Provide the (X, Y) coordinate of the cell's center where the given text is located.  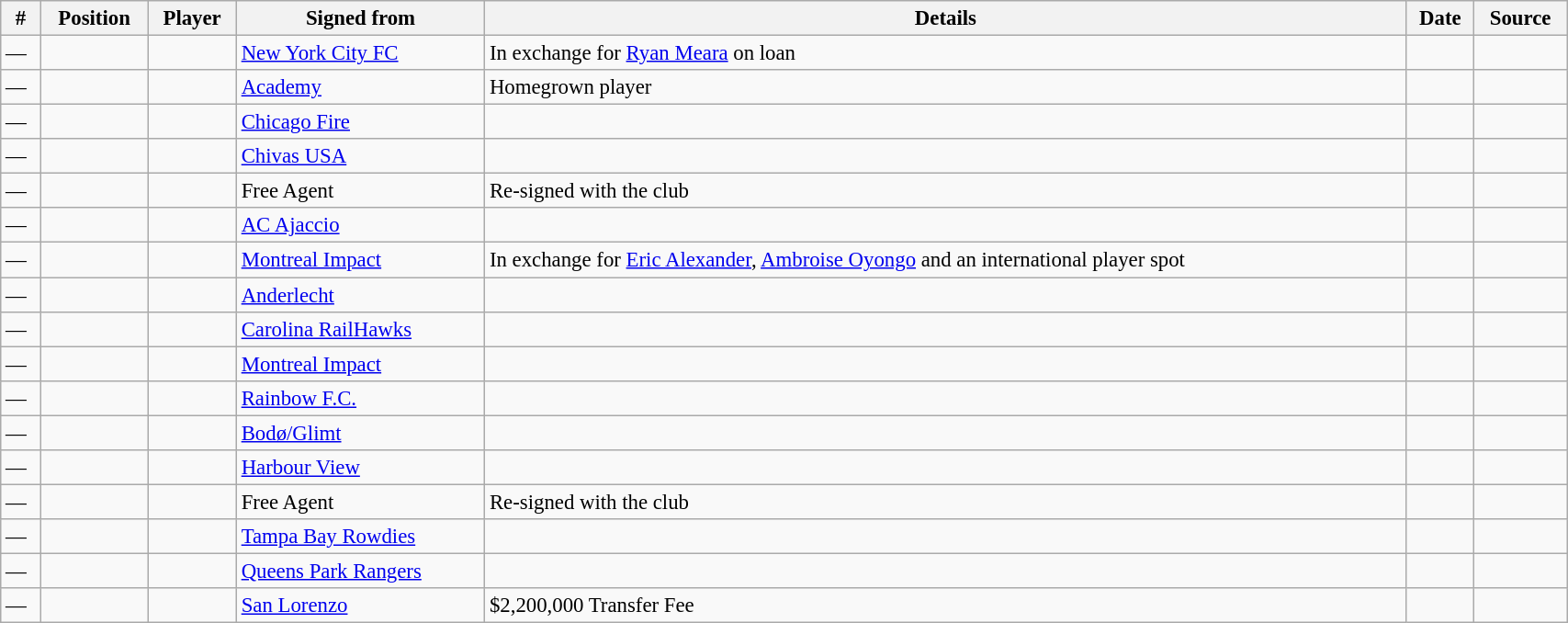
Chivas USA (360, 156)
In exchange for Eric Alexander, Ambroise Oyongo and an international player spot (946, 260)
Anderlecht (360, 295)
Carolina RailHawks (360, 329)
AC Ajaccio (360, 225)
Queens Park Rangers (360, 571)
Rainbow F.C. (360, 398)
Harbour View (360, 468)
Bodø/Glimt (360, 433)
Details (946, 18)
Player (193, 18)
Tampa Bay Rowdies (360, 537)
In exchange for Ryan Meara on loan (946, 53)
Academy (360, 87)
Date (1440, 18)
Source (1521, 18)
Homegrown player (946, 87)
New York City FC (360, 53)
$2,200,000 Transfer Fee (946, 606)
Chicago Fire (360, 122)
San Lorenzo (360, 606)
# (21, 18)
Signed from (360, 18)
Position (94, 18)
